Capture the cell that displays the provided text and extract its [x, y] central coordinate. 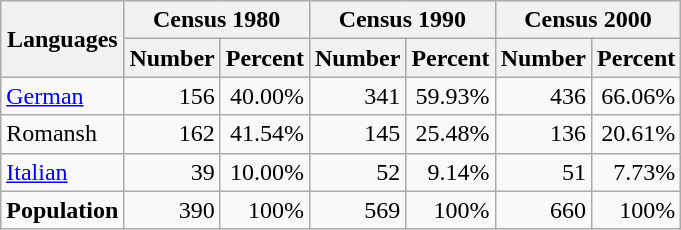
162 [172, 134]
40.00% [264, 96]
569 [357, 210]
Population [62, 210]
41.54% [264, 134]
66.06% [636, 96]
390 [172, 210]
436 [543, 96]
Italian [62, 172]
Romansh [62, 134]
136 [543, 134]
156 [172, 96]
9.14% [450, 172]
Census 1980 [217, 20]
660 [543, 210]
39 [172, 172]
145 [357, 134]
Census 1990 [402, 20]
Census 2000 [588, 20]
German [62, 96]
Languages [62, 39]
52 [357, 172]
341 [357, 96]
20.61% [636, 134]
10.00% [264, 172]
51 [543, 172]
25.48% [450, 134]
59.93% [450, 96]
7.73% [636, 172]
